Return (x, y) of the center of cell containing provided text 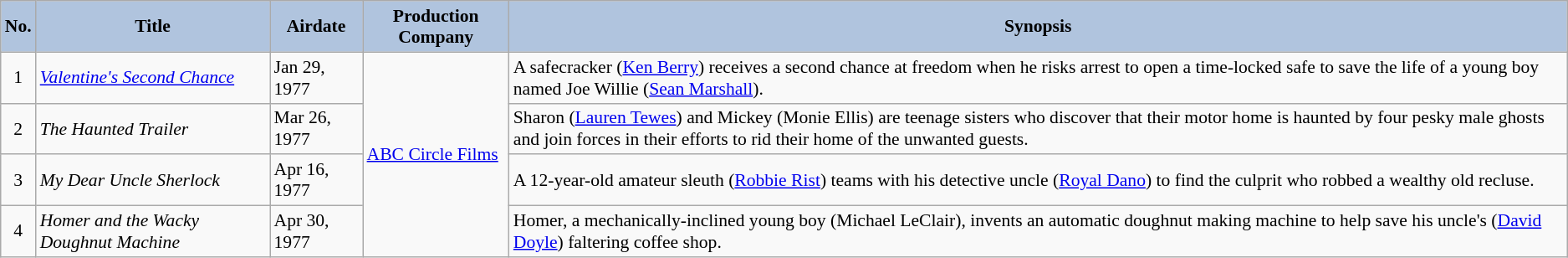
My Dear Uncle Sherlock (153, 181)
Production Company (437, 27)
Valentine's Second Chance (153, 77)
The Haunted Trailer (153, 129)
1 (18, 77)
A 12-year-old amateur sleuth (Robbie Rist) teams with his detective uncle (Royal Dano) to find the culprit who robbed a wealthy old recluse. (1039, 181)
4 (18, 231)
3 (18, 181)
No. (18, 27)
Apr 16, 1977 (316, 181)
Apr 30, 1977 (316, 231)
ABC Circle Films (437, 154)
Mar 26, 1977 (316, 129)
2 (18, 129)
Jan 29, 1977 (316, 77)
Synopsis (1039, 27)
Airdate (316, 27)
Title (153, 27)
Homer and the Wacky Doughnut Machine (153, 231)
